Determine the (X, Y) coordinate at the center of the cell enclosing the given text.  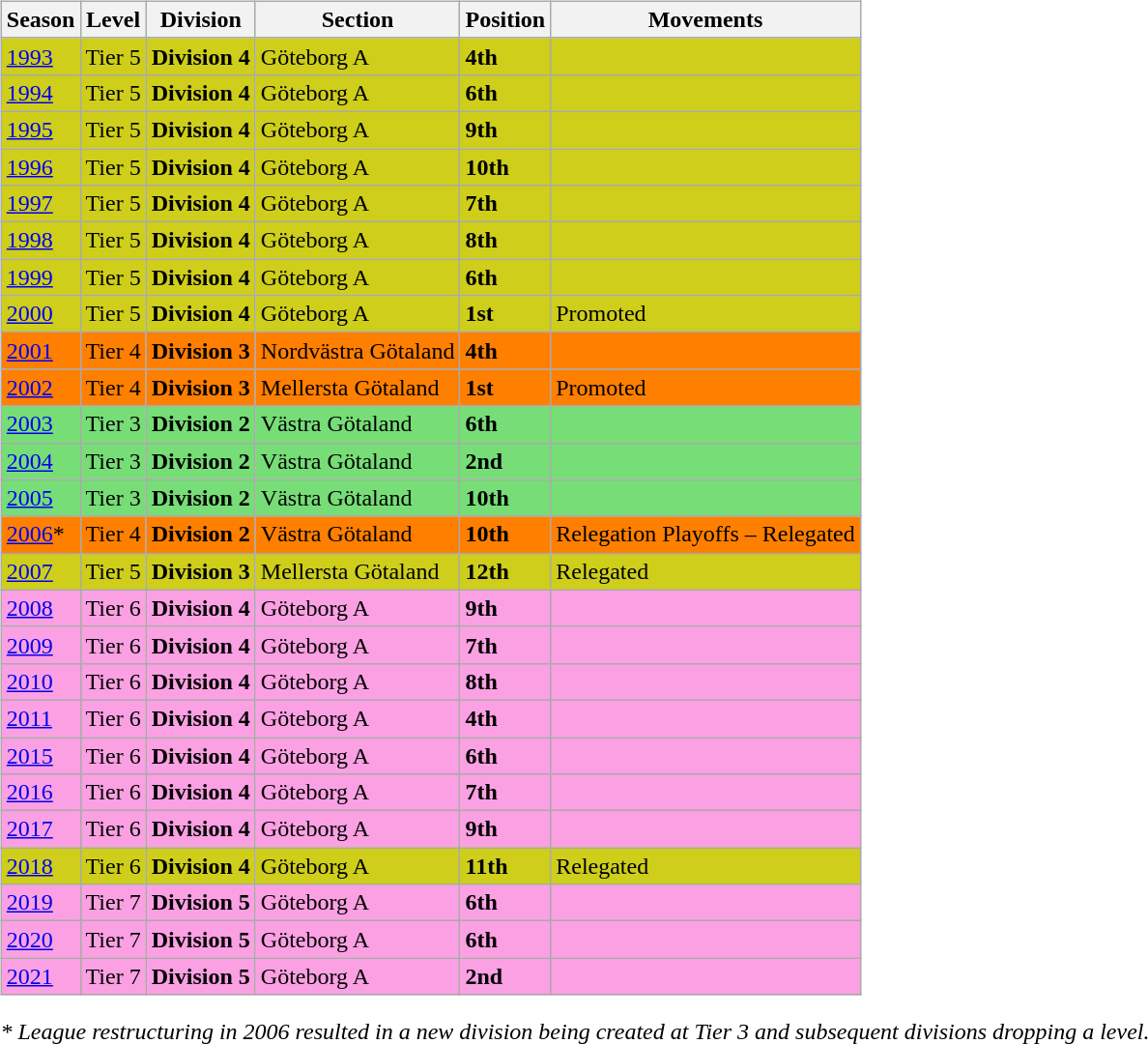
Level (113, 19)
Season (41, 19)
2000 (41, 314)
2018 (41, 866)
Section (358, 19)
2008 (41, 608)
2006* (41, 535)
2016 (41, 793)
2002 (41, 388)
Relegation Playoffs – Relegated (705, 535)
2004 (41, 461)
12th (505, 571)
2005 (41, 498)
2015 (41, 755)
2007 (41, 571)
2011 (41, 718)
Nordvästra Götaland (358, 351)
11th (505, 866)
1997 (41, 204)
Position (505, 19)
2009 (41, 645)
2001 (41, 351)
2021 (41, 976)
Movements (705, 19)
2019 (41, 903)
2003 (41, 424)
2010 (41, 681)
Division (201, 19)
1996 (41, 167)
2020 (41, 940)
1995 (41, 130)
1993 (41, 56)
1998 (41, 241)
2017 (41, 829)
1994 (41, 93)
1999 (41, 277)
